Output the [X, Y] coordinate of the center of the cell containing the given text.  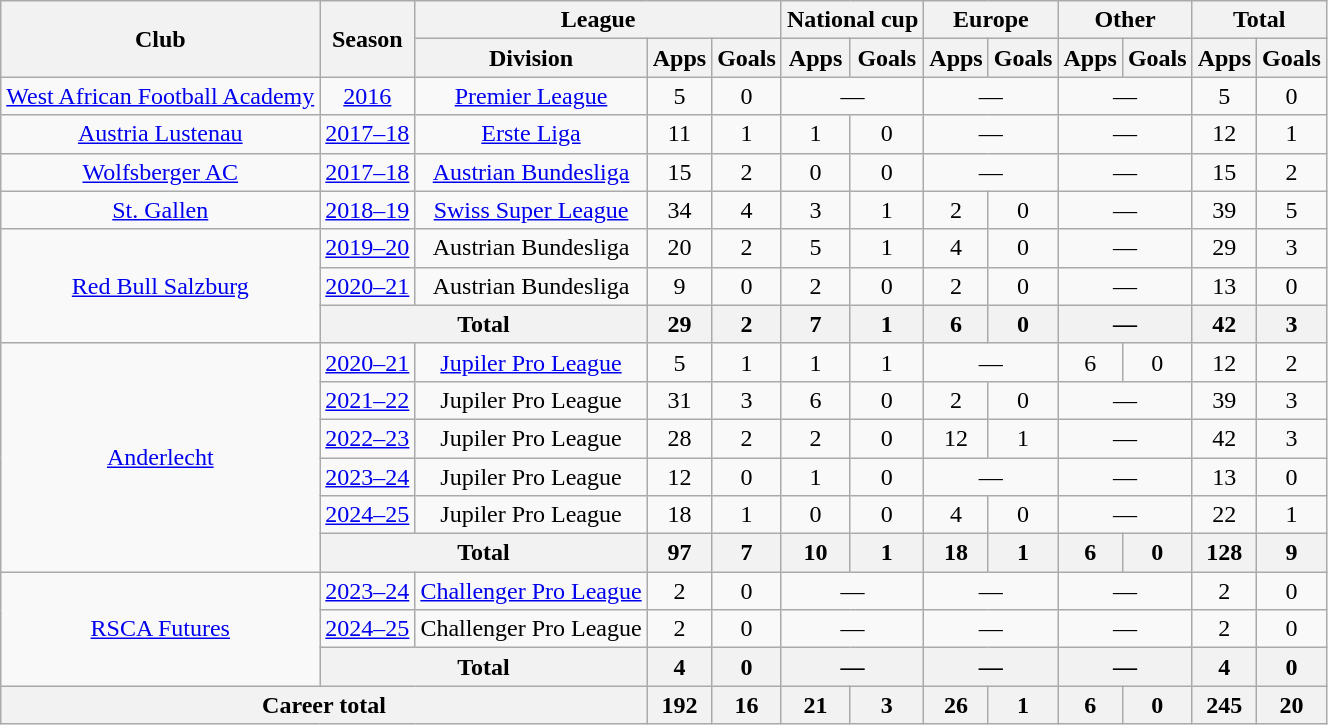
National cup [852, 20]
Other [1125, 20]
2019–20 [368, 248]
31 [679, 400]
St. Gallen [160, 210]
Division [531, 58]
2022–23 [368, 438]
Club [160, 39]
28 [679, 438]
16 [747, 705]
Swiss Super League [531, 210]
Erste Liga [531, 134]
2018–19 [368, 210]
192 [679, 705]
Premier League [531, 96]
11 [679, 134]
Anderlecht [160, 457]
RSCA Futures [160, 629]
West African Football Academy [160, 96]
Austria Lustenau [160, 134]
2016 [368, 96]
2021–22 [368, 400]
97 [679, 553]
Red Bull Salzburg [160, 286]
34 [679, 210]
Wolfsberger AC [160, 172]
Europe [991, 20]
Season [368, 39]
128 [1224, 553]
22 [1224, 515]
10 [815, 553]
26 [956, 705]
Career total [324, 705]
League [598, 20]
245 [1224, 705]
21 [815, 705]
